Determine the (X, Y) coordinate at the center of the cell enclosing the given text.  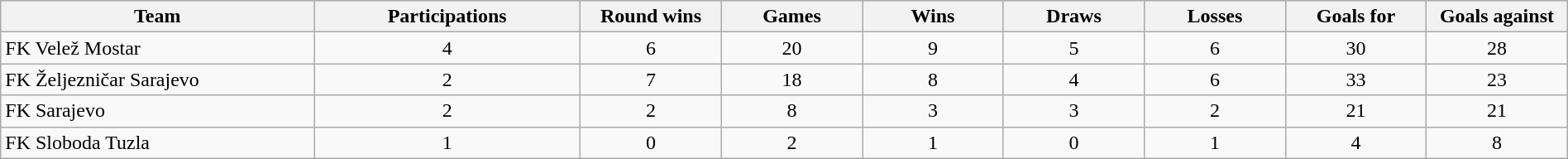
Goals for (1355, 17)
Draws (1073, 17)
Participations (447, 17)
Round wins (651, 17)
Goals against (1497, 17)
18 (791, 79)
Team (157, 17)
FK Sarajevo (157, 111)
7 (651, 79)
9 (933, 48)
30 (1355, 48)
33 (1355, 79)
28 (1497, 48)
Games (791, 17)
FK Željezničar Sarajevo (157, 79)
20 (791, 48)
23 (1497, 79)
FK Sloboda Tuzla (157, 142)
Losses (1215, 17)
Wins (933, 17)
FK Velež Mostar (157, 48)
5 (1073, 48)
